Output the (X, Y) coordinate of the center of the cell containing the given text.  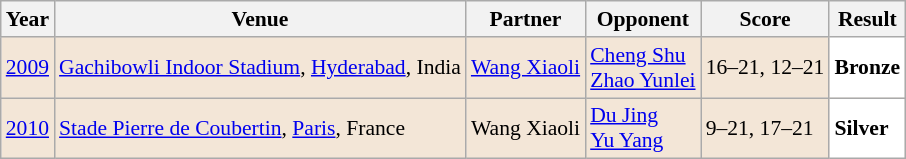
2010 (28, 128)
Opponent (642, 19)
Result (867, 19)
Venue (260, 19)
Bronze (867, 68)
Year (28, 19)
2009 (28, 68)
16–21, 12–21 (766, 68)
Stade Pierre de Coubertin, Paris, France (260, 128)
Gachibowli Indoor Stadium, Hyderabad, India (260, 68)
Silver (867, 128)
9–21, 17–21 (766, 128)
Cheng Shu Zhao Yunlei (642, 68)
Du Jing Yu Yang (642, 128)
Partner (526, 19)
Score (766, 19)
